Return (x, y) of the center of cell containing provided text 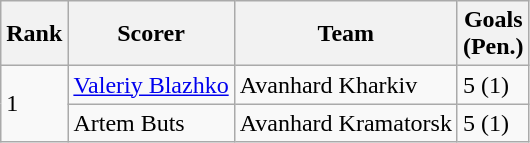
Team (346, 34)
Goals(Pen.) (493, 34)
Valeriy Blazhko (151, 85)
Scorer (151, 34)
Artem Buts (151, 123)
Rank (34, 34)
Avanhard Kramatorsk (346, 123)
1 (34, 104)
Avanhard Kharkiv (346, 85)
